Search for the cell housing the specified text and yield its (X, Y) center coordinate. 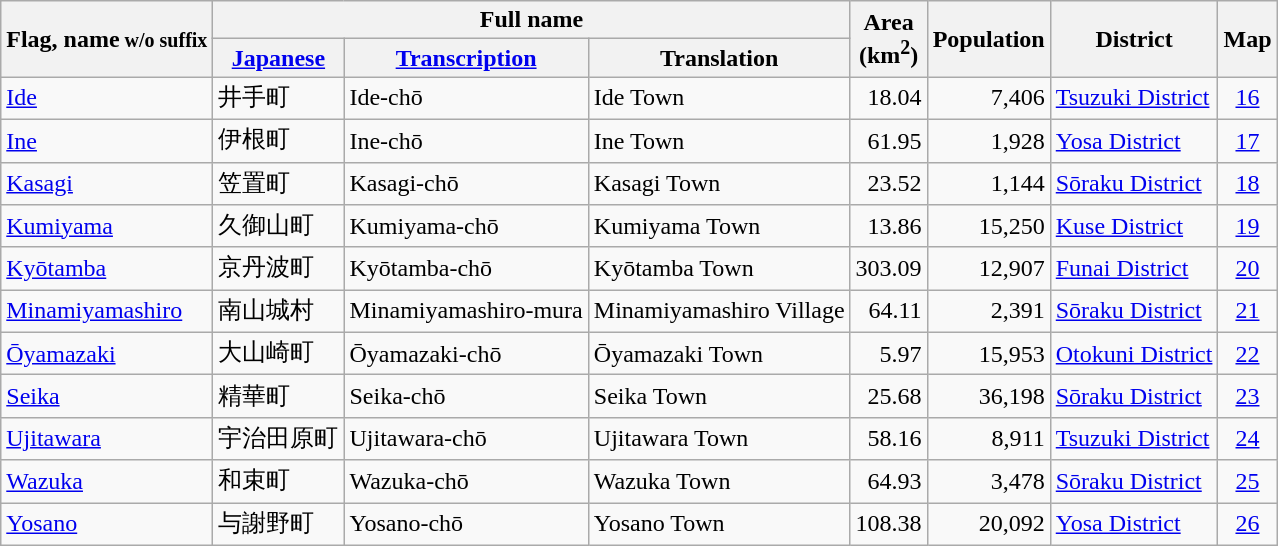
井手町 (278, 98)
26 (1248, 524)
Wazuka (107, 482)
3,478 (988, 482)
20,092 (988, 524)
Yosano Town (719, 524)
Wazuka-chō (466, 482)
1,144 (988, 184)
23.52 (888, 184)
Ujitawara (107, 438)
Map (1248, 39)
23 (1248, 396)
Yosano-chō (466, 524)
大山崎町 (278, 354)
Kasagi (107, 184)
久御山町 (278, 226)
伊根町 (278, 140)
19 (1248, 226)
Population (988, 39)
Funai District (1134, 268)
Translation (719, 58)
Minamiyamashiro-mura (466, 312)
17 (1248, 140)
District (1134, 39)
Kumiyama-chō (466, 226)
8,911 (988, 438)
36,198 (988, 396)
18 (1248, 184)
Kyōtamba Town (719, 268)
24 (1248, 438)
Kasagi-chō (466, 184)
58.16 (888, 438)
Ide (107, 98)
Seika (107, 396)
Wazuka Town (719, 482)
Flag, name w/o suffix (107, 39)
15,953 (988, 354)
Ōyamazaki-chō (466, 354)
Ide-chō (466, 98)
25.68 (888, 396)
Ine Town (719, 140)
Kyōtamba-chō (466, 268)
61.95 (888, 140)
Ujitawara Town (719, 438)
Seika Town (719, 396)
108.38 (888, 524)
Area (km2) (888, 39)
与謝野町 (278, 524)
和束町 (278, 482)
Ujitawara-chō (466, 438)
12,907 (988, 268)
18.04 (888, 98)
Kyōtamba (107, 268)
Kuse District (1134, 226)
Japanese (278, 58)
Ōyamazaki Town (719, 354)
13.86 (888, 226)
Kumiyama (107, 226)
南山城村 (278, 312)
25 (1248, 482)
Ine (107, 140)
2,391 (988, 312)
京丹波町 (278, 268)
22 (1248, 354)
Ine-chō (466, 140)
303.09 (888, 268)
Full name (532, 20)
Ide Town (719, 98)
15,250 (988, 226)
Kasagi Town (719, 184)
16 (1248, 98)
Yosano (107, 524)
Transcription (466, 58)
Minamiyamashiro (107, 312)
宇治田原町 (278, 438)
21 (1248, 312)
5.97 (888, 354)
64.93 (888, 482)
Seika-chō (466, 396)
Ōyamazaki (107, 354)
7,406 (988, 98)
64.11 (888, 312)
20 (1248, 268)
Kumiyama Town (719, 226)
Otokuni District (1134, 354)
精華町 (278, 396)
笠置町 (278, 184)
Minamiyamashiro Village (719, 312)
1,928 (988, 140)
